Output the (x, y) coordinate of the center of the cell containing the given text.  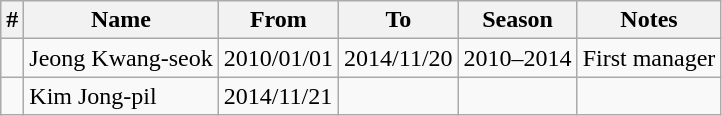
Jeong Kwang-seok (121, 58)
To (399, 20)
2014/11/21 (278, 96)
From (278, 20)
Name (121, 20)
First manager (649, 58)
# (12, 20)
Kim Jong-pil (121, 96)
Notes (649, 20)
2010/01/01 (278, 58)
2014/11/20 (399, 58)
2010–2014 (518, 58)
Season (518, 20)
